From the cell containing the given text, extract its center point as (X, Y) coordinate. 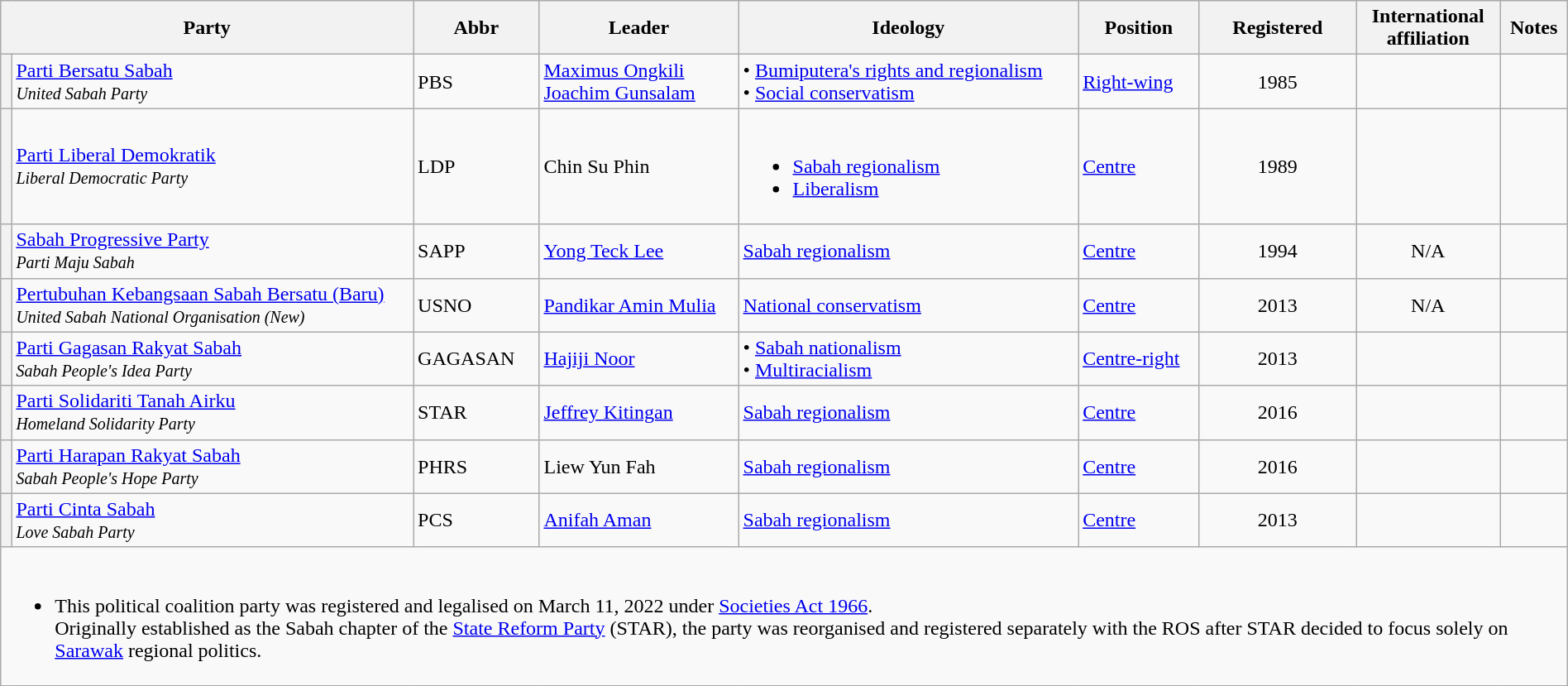
Yong Teck Lee (638, 252)
1994 (1277, 252)
Sabah regionalismLiberalism (908, 166)
USNO (476, 305)
Pandikar Amin Mulia (638, 305)
Maximus Ongkili Joachim Gunsalam (638, 81)
Position (1139, 28)
Chin Su Phin (638, 166)
1985 (1277, 81)
PHRS (476, 467)
Registered (1277, 28)
GAGASAN (476, 359)
Parti Harapan Rakyat Sabah Sabah People's Hope Party (213, 467)
PCS (476, 520)
Ideology (908, 28)
Parti Solidariti Tanah Airku Homeland Solidarity Party (213, 412)
Parti Gagasan Rakyat Sabah Sabah People's Idea Party (213, 359)
SAPP (476, 252)
National conservatism (908, 305)
1989 (1277, 166)
LDP (476, 166)
STAR (476, 412)
Centre-right (1139, 359)
• Bumiputera's rights and regionalism • Social conservatism (908, 81)
Pertubuhan Kebangsaan Sabah Bersatu (Baru) United Sabah National Organisation (New) (213, 305)
Notes (1533, 28)
Anifah Aman (638, 520)
Parti Liberal Demokratik Liberal Democratic Party (213, 166)
Party (207, 28)
Internationalaffiliation (1428, 28)
PBS (476, 81)
Right-wing (1139, 81)
Parti Bersatu Sabah United Sabah Party (213, 81)
Abbr (476, 28)
Jeffrey Kitingan (638, 412)
Hajiji Noor (638, 359)
Parti Cinta Sabah Love Sabah Party (213, 520)
• Sabah nationalism • Multiracialism (908, 359)
Leader (638, 28)
Liew Yun Fah (638, 467)
Sabah Progressive Party Parti Maju Sabah (213, 252)
